Return (x, y) of the center of cell containing provided text 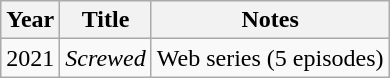
Title (106, 20)
Notes (270, 20)
Web series (5 episodes) (270, 58)
2021 (30, 58)
Screwed (106, 58)
Year (30, 20)
